Locate the cell with the specified text and output its [X, Y] center coordinate. 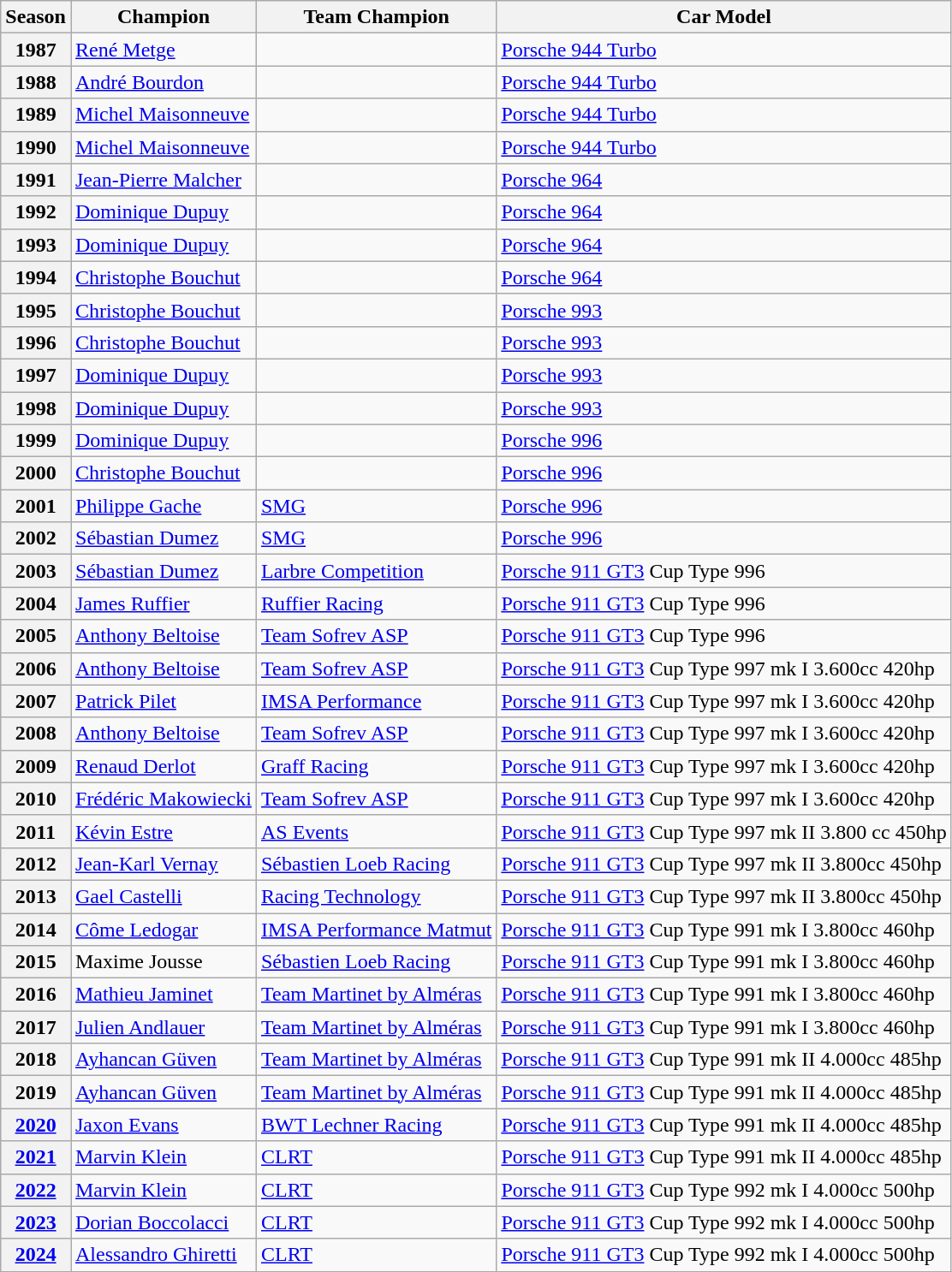
1988 [36, 82]
2001 [36, 506]
1996 [36, 342]
2002 [36, 538]
Gael Castelli [163, 896]
2021 [36, 1157]
James Ruffier [163, 603]
1989 [36, 115]
2019 [36, 1092]
2023 [36, 1222]
2024 [36, 1255]
1990 [36, 147]
Larbre Competition [376, 571]
2014 [36, 929]
1991 [36, 180]
Philippe Gache [163, 506]
Patrick Pilet [163, 701]
Team Champion [376, 17]
2009 [36, 766]
2012 [36, 864]
Porsche 911 GT3 Cup Type 997 mk II 3.800 cc 450hp [724, 831]
Car Model [724, 17]
Maxime Jousse [163, 962]
Côme Ledogar [163, 929]
2015 [36, 962]
2018 [36, 1060]
1992 [36, 212]
2003 [36, 571]
Ruffier Racing [376, 603]
Kévin Estre [163, 831]
1987 [36, 50]
2011 [36, 831]
Jean-Pierre Malcher [163, 180]
Jaxon Evans [163, 1125]
2005 [36, 636]
René Metge [163, 50]
Racing Technology [376, 896]
2007 [36, 701]
1995 [36, 310]
AS Events [376, 831]
2008 [36, 734]
2010 [36, 799]
2000 [36, 473]
2013 [36, 896]
2022 [36, 1190]
Mathieu Jaminet [163, 995]
1998 [36, 408]
2006 [36, 669]
IMSA Performance Matmut [376, 929]
Graff Racing [376, 766]
Jean-Karl Vernay [163, 864]
Champion [163, 17]
2016 [36, 995]
Season [36, 17]
1994 [36, 277]
1999 [36, 441]
Dorian Boccolacci [163, 1222]
1997 [36, 375]
Alessandro Ghiretti [163, 1255]
2004 [36, 603]
Frédéric Makowiecki [163, 799]
IMSA Performance [376, 701]
Renaud Derlot [163, 766]
2020 [36, 1125]
André Bourdon [163, 82]
2017 [36, 1027]
1993 [36, 245]
Julien Andlauer [163, 1027]
BWT Lechner Racing [376, 1125]
